For the text-containing cell, return its midpoint in (X, Y) coordinate format. 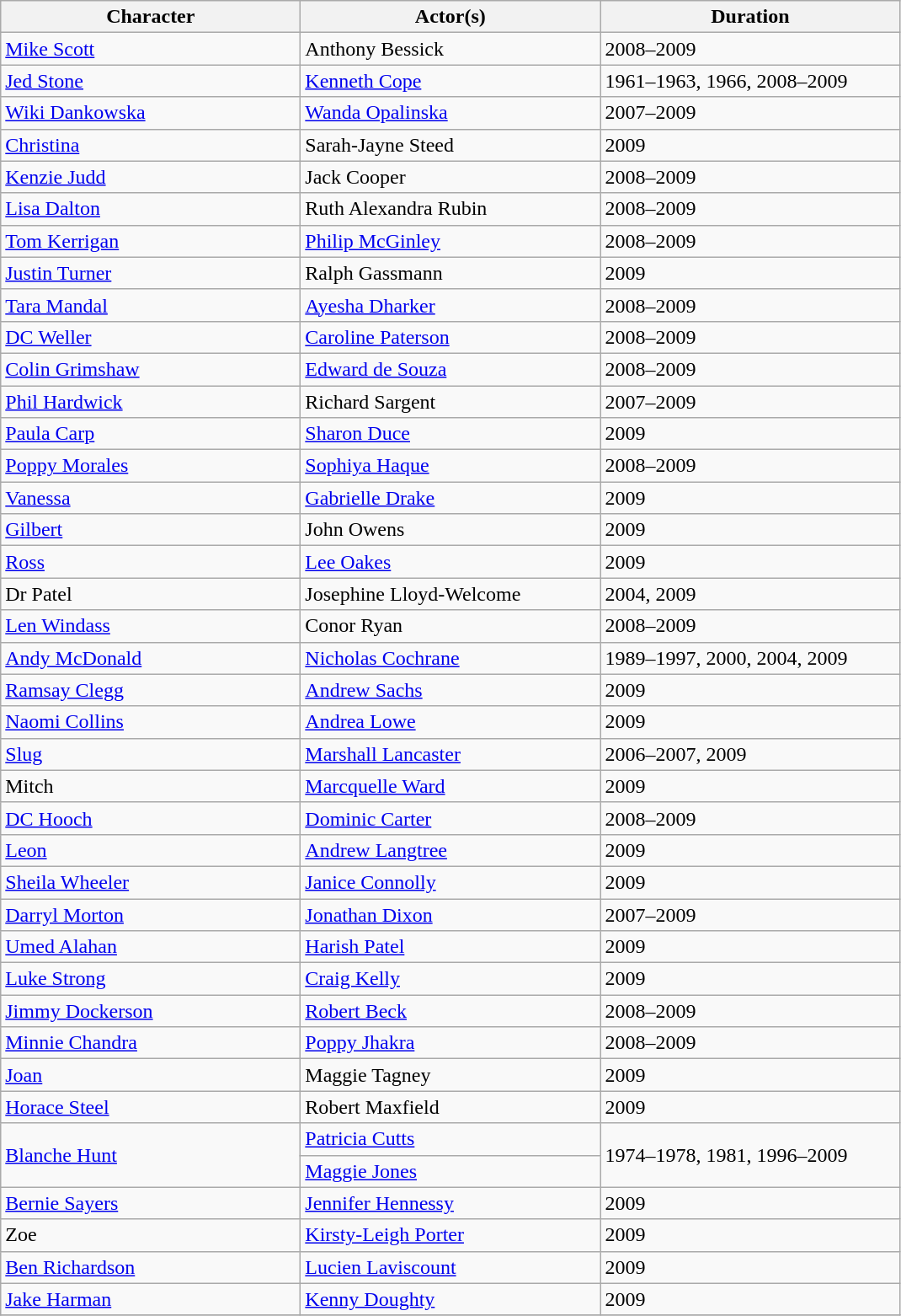
DC Weller (151, 337)
Jake Harman (151, 1299)
Maggie Jones (450, 1171)
Sheila Wheeler (151, 882)
Naomi Collins (151, 722)
Tom Kerrigan (151, 241)
Edward de Souza (450, 369)
Jennifer Hennessy (450, 1203)
Umed Alahan (151, 947)
Anthony Bessick (450, 49)
Wanda Opalinska (450, 113)
Poppy Morales (151, 466)
Kenny Doughty (450, 1299)
Christina (151, 145)
1989–1997, 2000, 2004, 2009 (750, 658)
John Owens (450, 530)
Gabrielle Drake (450, 498)
Andrea Lowe (450, 722)
Paula Carp (151, 434)
Character (151, 17)
1961–1963, 1966, 2008–2009 (750, 81)
Leon (151, 850)
Mike Scott (151, 49)
Joan (151, 1075)
Luke Strong (151, 979)
Maggie Tagney (450, 1075)
Duration (750, 17)
Justin Turner (151, 273)
Dr Patel (151, 594)
Phil Hardwick (151, 402)
Kenzie Judd (151, 177)
Blanche Hunt (151, 1155)
Lee Oakes (450, 562)
Kirsty-Leigh Porter (450, 1235)
Sharon Duce (450, 434)
Dominic Carter (450, 818)
Janice Connolly (450, 882)
Patricia Cutts (450, 1139)
Mitch (151, 786)
Marcquelle Ward (450, 786)
Jonathan Dixon (450, 914)
Conor Ryan (450, 626)
Lisa Dalton (151, 209)
Ramsay Clegg (151, 690)
Actor(s) (450, 17)
Minnie Chandra (151, 1043)
Andrew Sachs (450, 690)
Philip McGinley (450, 241)
Len Windass (151, 626)
Ralph Gassmann (450, 273)
Lucien Laviscount (450, 1267)
Andy McDonald (151, 658)
Craig Kelly (450, 979)
Marshall Lancaster (450, 754)
Zoe (151, 1235)
2006–2007, 2009 (750, 754)
Gilbert (151, 530)
Kenneth Cope (450, 81)
Wiki Dankowska (151, 113)
Jed Stone (151, 81)
Richard Sargent (450, 402)
Sophiya Haque (450, 466)
Horace Steel (151, 1107)
Jack Cooper (450, 177)
Robert Maxfield (450, 1107)
Ayesha Dharker (450, 305)
Slug (151, 754)
Poppy Jhakra (450, 1043)
Bernie Sayers (151, 1203)
Nicholas Cochrane (450, 658)
Ben Richardson (151, 1267)
Josephine Lloyd-Welcome (450, 594)
DC Hooch (151, 818)
Harish Patel (450, 947)
Caroline Paterson (450, 337)
Jimmy Dockerson (151, 1011)
Vanessa (151, 498)
Tara Mandal (151, 305)
2004, 2009 (750, 594)
1974–1978, 1981, 1996–2009 (750, 1155)
Ross (151, 562)
Robert Beck (450, 1011)
Sarah-Jayne Steed (450, 145)
Ruth Alexandra Rubin (450, 209)
Colin Grimshaw (151, 369)
Andrew Langtree (450, 850)
Darryl Morton (151, 914)
